Capture the cell that displays the provided text and extract its (x, y) central coordinate. 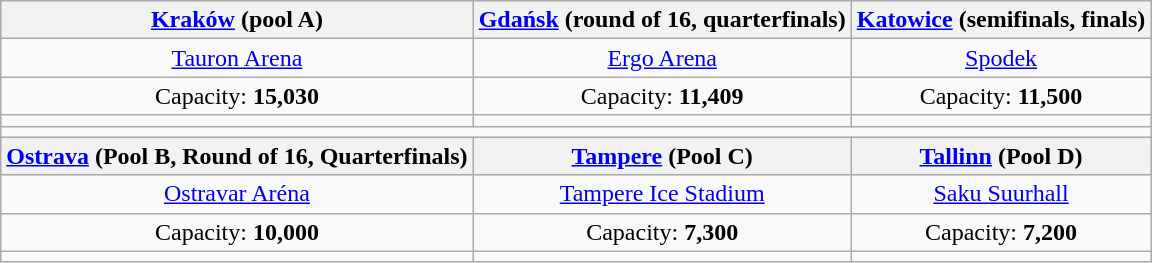
Capacity: 11,409 (662, 96)
Spodek (1001, 58)
Tallinn (Pool D) (1001, 156)
Kraków (pool A) (237, 20)
Capacity: 10,000 (237, 232)
Capacity: 15,030 (237, 96)
Capacity: 7,300 (662, 232)
Saku Suurhall (1001, 194)
Tampere (Pool C) (662, 156)
Ostravar Aréna (237, 194)
Capacity: 11,500 (1001, 96)
Tampere Ice Stadium (662, 194)
Ergo Arena (662, 58)
Ostrava (Pool B, Round of 16, Quarterfinals) (237, 156)
Tauron Arena (237, 58)
Gdańsk (round of 16, quarterfinals) (662, 20)
Katowice (semifinals, finals) (1001, 20)
Capacity: 7,200 (1001, 232)
